Capture the cell that displays the provided text and extract its [X, Y] central coordinate. 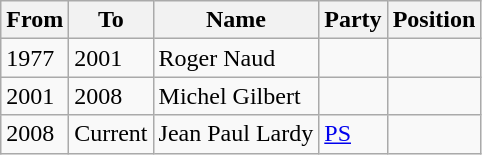
Party [353, 20]
To [111, 20]
Current [111, 134]
Jean Paul Lardy [236, 134]
Roger Naud [236, 58]
PS [353, 134]
From [35, 20]
1977 [35, 58]
Michel Gilbert [236, 96]
Position [434, 20]
Name [236, 20]
